Extract the [x, y] coordinate from the center of the cell holding the provided text.  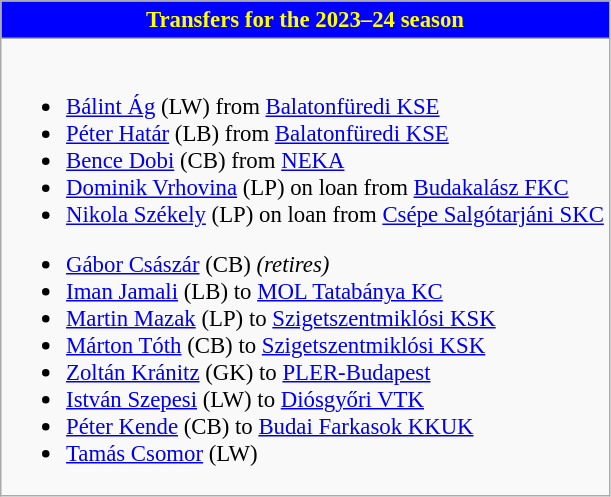
Transfers for the 2023–24 season [305, 20]
